Return the (X, Y) coordinate for the center point of the cell that contains the specified text.  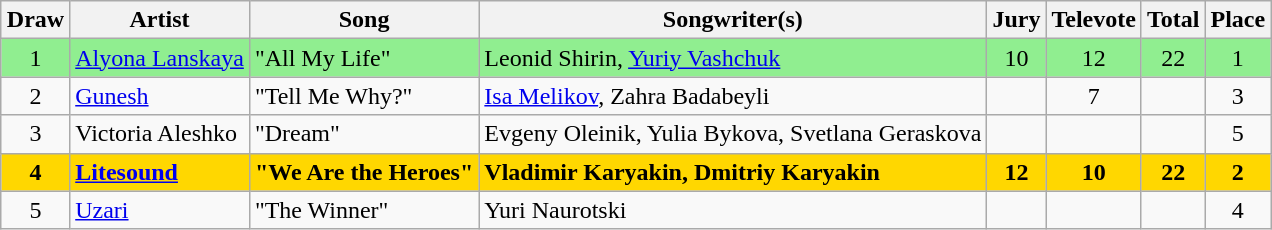
"The Winner" (364, 210)
Jury (1016, 20)
"We Are the Heroes" (364, 172)
Yuri Naurotski (733, 210)
Artist (160, 20)
Place (1238, 20)
Leonid Shirin, Yuriy Vashchuk (733, 58)
"Dream" (364, 134)
Total (1173, 20)
"Tell Me Why?" (364, 96)
Evgeny Oleinik, Yulia Bykova, Svetlana Geraskova (733, 134)
Alyona Lanskaya (160, 58)
Victoria Aleshko (160, 134)
Song (364, 20)
Televote (1094, 20)
Gunesh (160, 96)
7 (1094, 96)
Uzari (160, 210)
Songwriter(s) (733, 20)
Isa Melikov, Zahra Badabeyli (733, 96)
Draw (35, 20)
Litesound (160, 172)
"All My Life" (364, 58)
Vladimir Karyakin, Dmitriy Karyakin (733, 172)
